Output the (X, Y) coordinate of the center of the cell containing the given text.  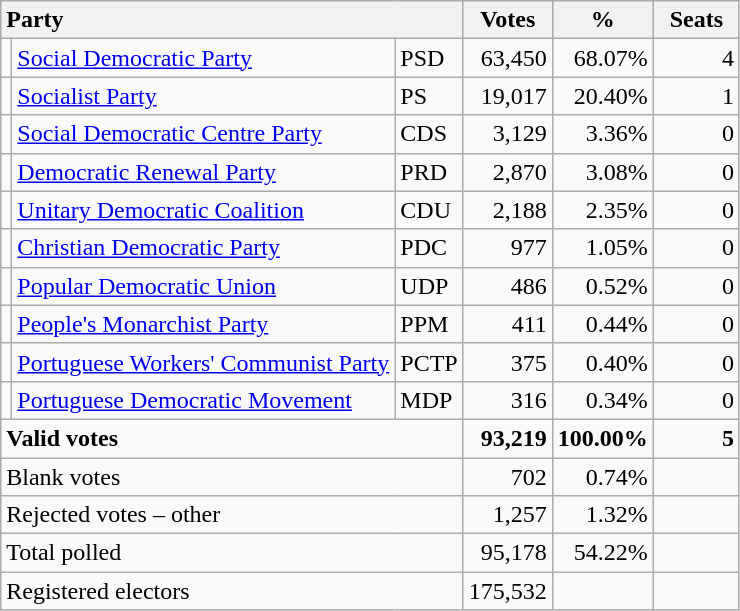
People's Monarchist Party (204, 324)
Rejected votes – other (232, 515)
20.40% (602, 96)
68.07% (602, 58)
1.32% (602, 515)
PCTP (429, 362)
3.36% (602, 134)
316 (508, 400)
PDC (429, 248)
CDU (429, 210)
Total polled (232, 553)
0.74% (602, 477)
PRD (429, 172)
PS (429, 96)
4 (696, 58)
CDS (429, 134)
0.40% (602, 362)
Christian Democratic Party (204, 248)
95,178 (508, 553)
Portuguese Democratic Movement (204, 400)
2.35% (602, 210)
19,017 (508, 96)
3.08% (602, 172)
63,450 (508, 58)
1 (696, 96)
Democratic Renewal Party (204, 172)
702 (508, 477)
93,219 (508, 438)
Popular Democratic Union (204, 286)
Valid votes (232, 438)
MDP (429, 400)
100.00% (602, 438)
Party (232, 20)
0.44% (602, 324)
0.34% (602, 400)
5 (696, 438)
2,870 (508, 172)
Socialist Party (204, 96)
0.52% (602, 286)
54.22% (602, 553)
PPM (429, 324)
977 (508, 248)
Social Democratic Party (204, 58)
1,257 (508, 515)
486 (508, 286)
Unitary Democratic Coalition (204, 210)
Portuguese Workers' Communist Party (204, 362)
1.05% (602, 248)
3,129 (508, 134)
PSD (429, 58)
2,188 (508, 210)
Seats (696, 20)
Votes (508, 20)
175,532 (508, 591)
% (602, 20)
411 (508, 324)
Registered electors (232, 591)
375 (508, 362)
Blank votes (232, 477)
Social Democratic Centre Party (204, 134)
UDP (429, 286)
